Extract the (X, Y) coordinate from the center of the cell holding the provided text.  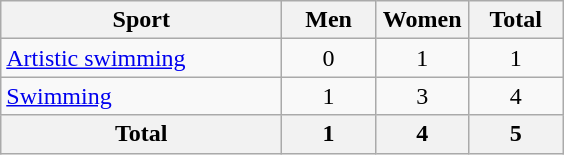
5 (516, 134)
Men (329, 20)
Swimming (142, 96)
Women (422, 20)
Artistic swimming (142, 58)
Sport (142, 20)
0 (329, 58)
3 (422, 96)
